Identify which cell holds the provided text, then report its [x, y] central coordinate. 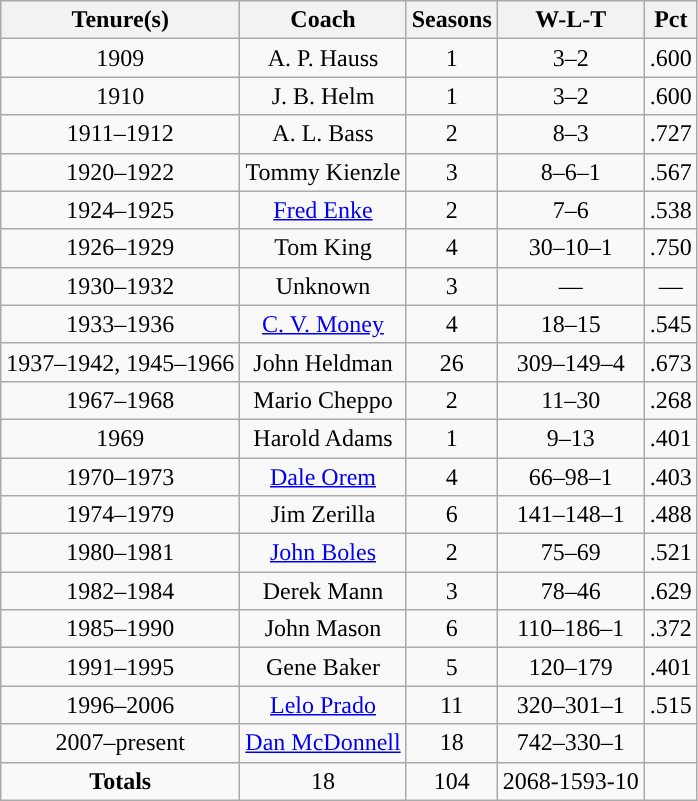
1926–1929 [120, 248]
J. B. Helm [323, 96]
W-L-T [570, 20]
Mario Cheppo [323, 400]
.629 [670, 591]
A. P. Hauss [323, 58]
320–301–1 [570, 705]
.488 [670, 515]
1920–1922 [120, 172]
1996–2006 [120, 705]
9–13 [570, 438]
1924–1925 [120, 210]
John Mason [323, 629]
18–15 [570, 324]
7–6 [570, 210]
30–10–1 [570, 248]
.727 [670, 134]
Dan McDonnell [323, 743]
110–186–1 [570, 629]
120–179 [570, 667]
C. V. Money [323, 324]
1969 [120, 438]
1967–1968 [120, 400]
1911–1912 [120, 134]
Gene Baker [323, 667]
2068-1593-10 [570, 781]
309–149–4 [570, 362]
75–69 [570, 553]
1980–1981 [120, 553]
John Boles [323, 553]
1991–1995 [120, 667]
Coach [323, 20]
John Heldman [323, 362]
.545 [670, 324]
Jim Zerilla [323, 515]
8–6–1 [570, 172]
Dale Orem [323, 477]
1937–1942, 1945–1966 [120, 362]
Totals [120, 781]
.268 [670, 400]
Tenure(s) [120, 20]
Harold Adams [323, 438]
26 [452, 362]
.403 [670, 477]
.750 [670, 248]
.538 [670, 210]
Unknown [323, 286]
1910 [120, 96]
1930–1932 [120, 286]
.372 [670, 629]
8–3 [570, 134]
2007–present [120, 743]
66–98–1 [570, 477]
.515 [670, 705]
.673 [670, 362]
1909 [120, 58]
1985–1990 [120, 629]
.567 [670, 172]
Tom King [323, 248]
Seasons [452, 20]
Lelo Prado [323, 705]
5 [452, 667]
Derek Mann [323, 591]
11 [452, 705]
1982–1984 [120, 591]
742–330–1 [570, 743]
A. L. Bass [323, 134]
104 [452, 781]
1933–1936 [120, 324]
Tommy Kienzle [323, 172]
141–148–1 [570, 515]
1974–1979 [120, 515]
.521 [670, 553]
11–30 [570, 400]
Pct [670, 20]
Fred Enke [323, 210]
78–46 [570, 591]
1970–1973 [120, 477]
